Provide the (X, Y) coordinate of the cell's center where the given text is located.  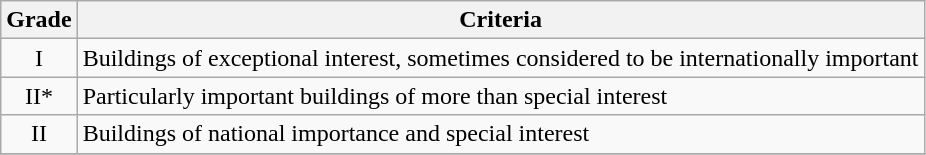
Buildings of national importance and special interest (500, 134)
I (39, 58)
Particularly important buildings of more than special interest (500, 96)
Criteria (500, 20)
Buildings of exceptional interest, sometimes considered to be internationally important (500, 58)
II* (39, 96)
II (39, 134)
Grade (39, 20)
